Detect which cell encompasses the target text, then output its [x, y] center coordinate. 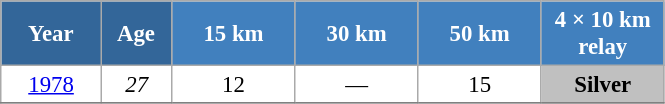
12 [234, 85]
Silver [602, 85]
15 [480, 85]
Year [52, 34]
4 × 10 km relay [602, 34]
30 km [356, 34]
1978 [52, 85]
15 km [234, 34]
— [356, 85]
27 [136, 85]
Age [136, 34]
50 km [480, 34]
